Scan for the cell matching the given text and deliver its [X, Y] coordinate at center. 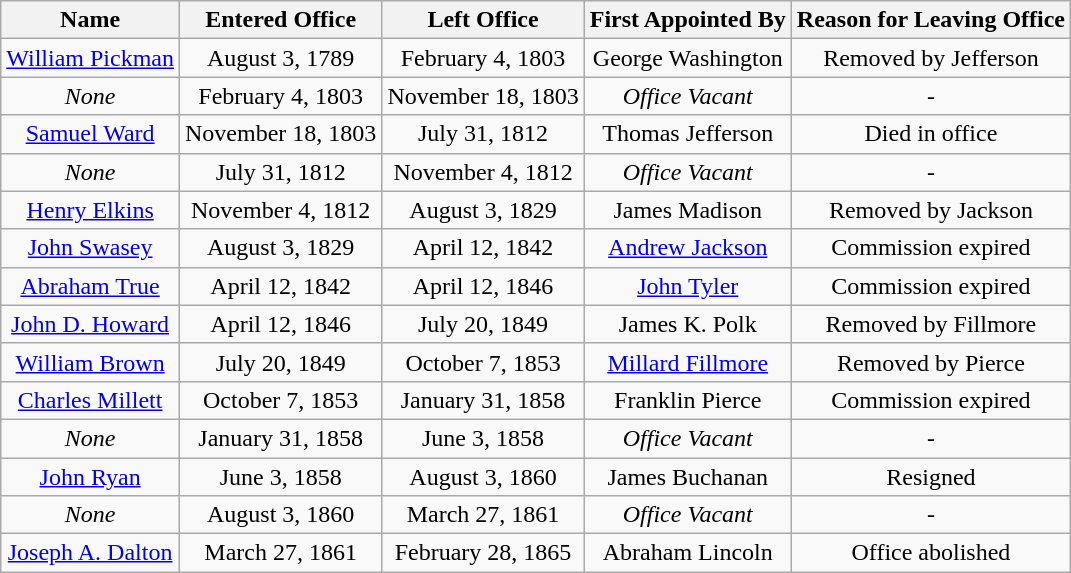
George Washington [688, 58]
Removed by Jackson [930, 210]
William Brown [90, 362]
John Tyler [688, 286]
Resigned [930, 477]
Andrew Jackson [688, 248]
Removed by Fillmore [930, 324]
Joseph A. Dalton [90, 553]
February 28, 1865 [483, 553]
Entered Office [280, 20]
James Madison [688, 210]
James Buchanan [688, 477]
Reason for Leaving Office [930, 20]
James K. Polk [688, 324]
John Ryan [90, 477]
Name [90, 20]
William Pickman [90, 58]
Abraham True [90, 286]
Removed by Pierce [930, 362]
John D. Howard [90, 324]
August 3, 1789 [280, 58]
Millard Fillmore [688, 362]
Left Office [483, 20]
First Appointed By [688, 20]
Abraham Lincoln [688, 553]
Removed by Jefferson [930, 58]
Thomas Jefferson [688, 134]
Samuel Ward [90, 134]
John Swasey [90, 248]
Office abolished [930, 553]
Henry Elkins [90, 210]
Franklin Pierce [688, 400]
Died in office [930, 134]
Charles Millett [90, 400]
